Extract the [X, Y] coordinate from the center of the cell holding the provided text.  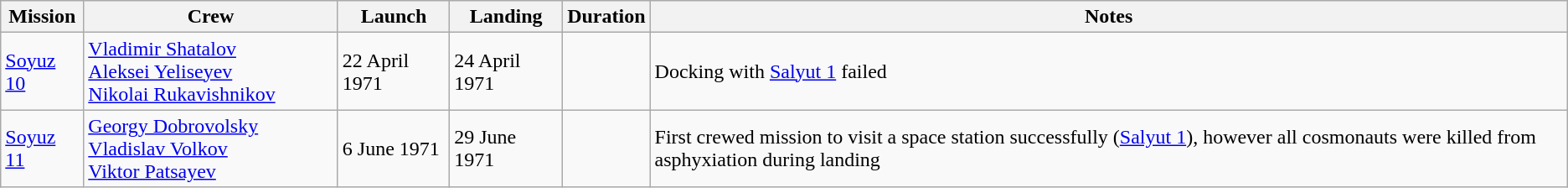
Vladimir Shatalov Aleksei Yeliseyev Nikolai Rukavishnikov [211, 71]
Soyuz 11 [42, 149]
Docking with Salyut 1 failed [1109, 71]
24 April 1971 [506, 71]
Duration [606, 17]
Notes [1109, 17]
Crew [211, 17]
Soyuz 10 [42, 71]
Mission [42, 17]
29 June 1971 [506, 149]
22 April 1971 [394, 71]
Launch [394, 17]
First crewed mission to visit a space station successfully (Salyut 1), however all cosmonauts were killed from asphyxiation during landing [1109, 149]
Landing [506, 17]
6 June 1971 [394, 149]
Georgy Dobrovolsky Vladislav Volkov Viktor Patsayev [211, 149]
